Return the (X, Y) coordinate for the center point of the cell that contains the specified text.  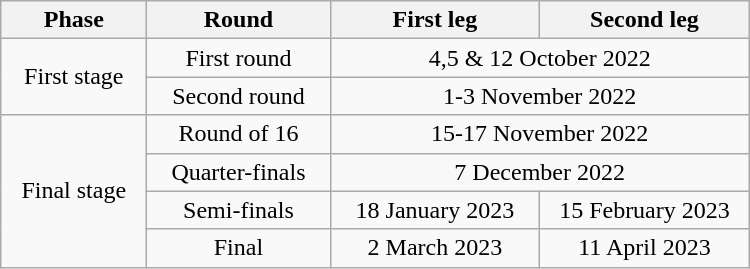
Phase (74, 20)
7 December 2022 (540, 172)
4,5 & 12 October 2022 (540, 58)
1-3 November 2022 (540, 96)
18 January 2023 (435, 210)
First leg (435, 20)
Semi-finals (238, 210)
11 April 2023 (645, 248)
First stage (74, 77)
Second leg (645, 20)
Round (238, 20)
Final (238, 248)
Final stage (74, 191)
Quarter-finals (238, 172)
15 February 2023 (645, 210)
15-17 November 2022 (540, 134)
Second round (238, 96)
First round (238, 58)
2 March 2023 (435, 248)
Round of 16 (238, 134)
